Capture the cell that displays the provided text and extract its (x, y) central coordinate. 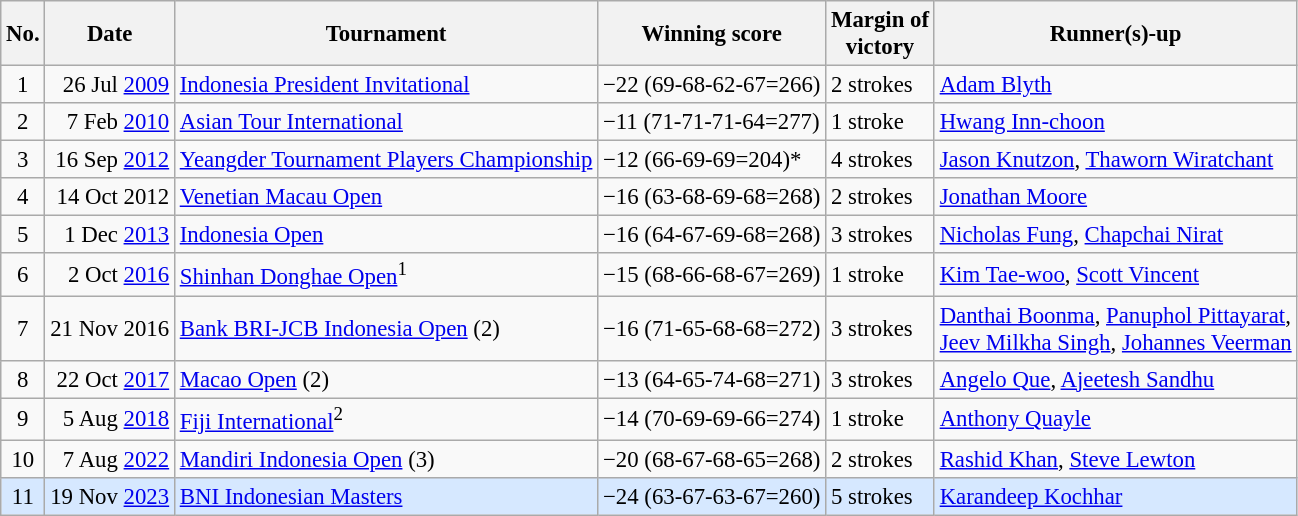
Bank BRI-JCB Indonesia Open (2) (386, 328)
Runner(s)-up (1116, 34)
Margin ofvictory (880, 34)
7 (23, 328)
Angelo Que, Ajeetesh Sandhu (1116, 379)
Shinhan Donghae Open1 (386, 275)
−16 (64-67-69-68=268) (712, 235)
19 Nov 2023 (110, 497)
−12 (66-69-69=204)* (712, 160)
6 (23, 275)
16 Sep 2012 (110, 160)
22 Oct 2017 (110, 379)
Jason Knutzon, Thaworn Wiratchant (1116, 160)
Anthony Quayle (1116, 419)
−11 (71-71-71-64=277) (712, 122)
3 (23, 160)
2 (23, 122)
Danthai Boonma, Panuphol Pittayarat, Jeev Milkha Singh, Johannes Veerman (1116, 328)
Mandiri Indonesia Open (3) (386, 459)
14 Oct 2012 (110, 197)
Venetian Macau Open (386, 197)
−24 (63-67-63-67=260) (712, 497)
11 (23, 497)
−16 (71-65-68-68=272) (712, 328)
Jonathan Moore (1116, 197)
Indonesia President Invitational (386, 85)
Adam Blyth (1116, 85)
Tournament (386, 34)
4 (23, 197)
5 (23, 235)
−16 (63-68-69-68=268) (712, 197)
Hwang Inn-choon (1116, 122)
7 Aug 2022 (110, 459)
Asian Tour International (386, 122)
Indonesia Open (386, 235)
1 Dec 2013 (110, 235)
−20 (68-67-68-65=268) (712, 459)
−22 (69-68-62-67=266) (712, 85)
Yeangder Tournament Players Championship (386, 160)
21 Nov 2016 (110, 328)
9 (23, 419)
−15 (68-66-68-67=269) (712, 275)
26 Jul 2009 (110, 85)
Winning score (712, 34)
7 Feb 2010 (110, 122)
8 (23, 379)
−14 (70-69-69-66=274) (712, 419)
−13 (64-65-74-68=271) (712, 379)
10 (23, 459)
BNI Indonesian Masters (386, 497)
2 Oct 2016 (110, 275)
5 Aug 2018 (110, 419)
4 strokes (880, 160)
Fiji International2 (386, 419)
Kim Tae-woo, Scott Vincent (1116, 275)
Macao Open (2) (386, 379)
Nicholas Fung, Chapchai Nirat (1116, 235)
5 strokes (880, 497)
Karandeep Kochhar (1116, 497)
Date (110, 34)
Rashid Khan, Steve Lewton (1116, 459)
No. (23, 34)
1 (23, 85)
